Return [x, y] of the center of cell containing provided text 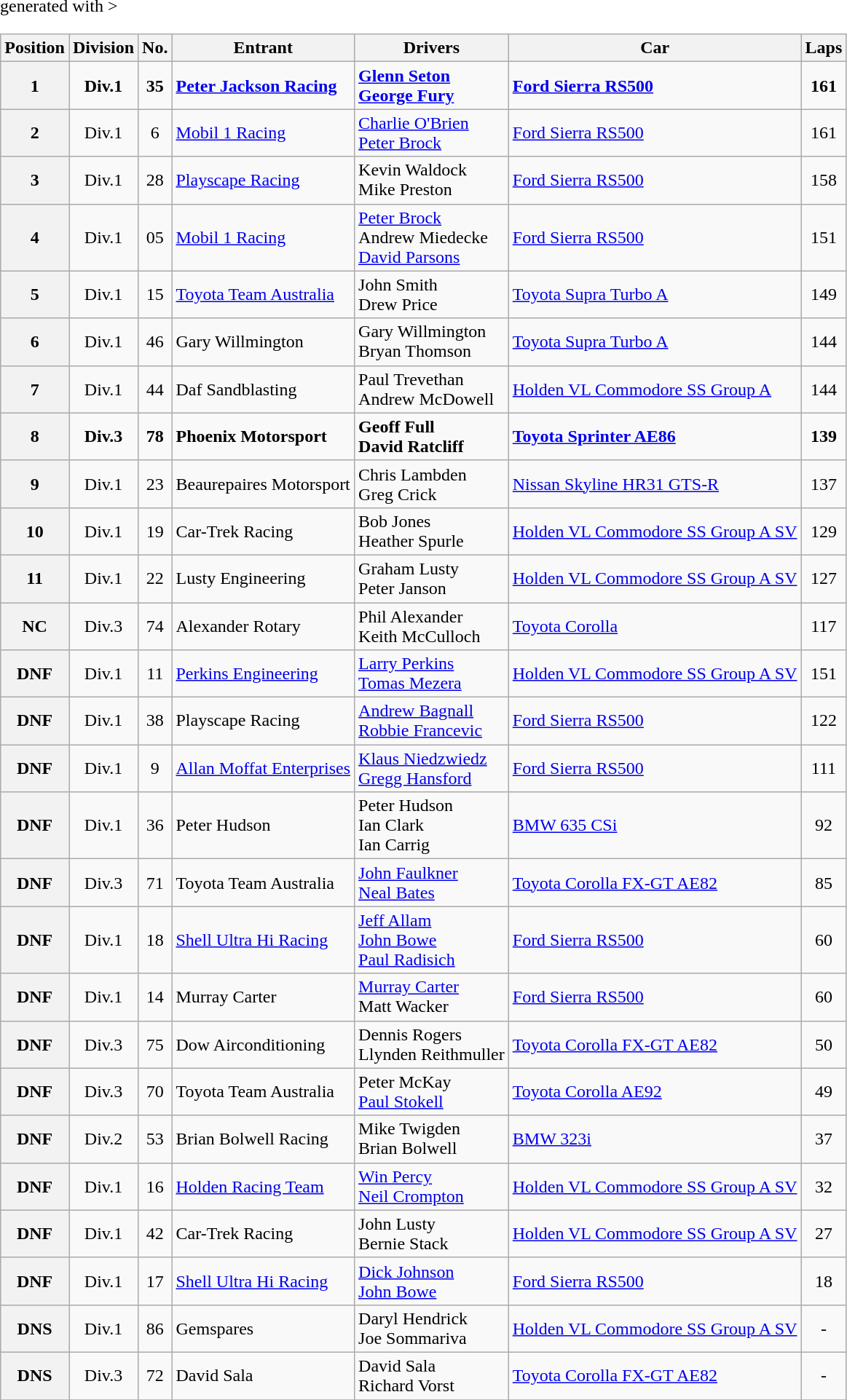
122 [824, 721]
Gary Willmington Bryan Thomson [432, 342]
50 [824, 1044]
Beaurepaires Motorsport [264, 483]
71 [155, 882]
05 [155, 237]
Murray Carter Matt Wacker [432, 997]
10 [35, 531]
Kevin Waldock Mike Preston [432, 181]
BMW 635 CSi [655, 826]
NC [35, 626]
Mike Twigden Brian Bolwell [432, 1139]
Allan Moffat Enterprises [264, 769]
John Faulkner Neal Bates [432, 882]
28 [155, 181]
49 [824, 1092]
Drivers [432, 48]
111 [824, 769]
Chris Lambden Greg Crick [432, 483]
7 [35, 389]
17 [155, 1281]
Peter Jackson Racing [264, 86]
38 [155, 721]
Peter Brock Andrew Miedecke David Parsons [432, 237]
Phoenix Motorsport [264, 437]
Holden VL Commodore SS Group A [655, 389]
149 [824, 294]
Win Percy Neil Crompton [432, 1187]
Gemspares [264, 1328]
David Sala Richard Vorst [432, 1376]
139 [824, 437]
70 [155, 1092]
53 [155, 1139]
Peter Hudson [264, 826]
137 [824, 483]
44 [155, 389]
3 [35, 181]
Dow Airconditioning [264, 1044]
Peter Hudson Ian Clark Ian Carrig [432, 826]
74 [155, 626]
42 [155, 1233]
15 [155, 294]
35 [155, 86]
Andrew Bagnall Robbie Francevic [432, 721]
Graham Lusty Peter Janson [432, 578]
Larry Perkins Tomas Mezera [432, 674]
John Lusty Bernie Stack [432, 1233]
5 [35, 294]
Nissan Skyline HR31 GTS-R [655, 483]
4 [35, 237]
Klaus Niedzwiedz Gregg Hansford [432, 769]
BMW 323i [655, 1139]
Holden Racing Team [264, 1187]
19 [155, 531]
Daryl Hendrick Joe Sommariva [432, 1328]
117 [824, 626]
14 [155, 997]
85 [824, 882]
32 [824, 1187]
Paul Trevethan Andrew McDowell [432, 389]
Murray Carter [264, 997]
46 [155, 342]
David Sala [264, 1376]
Dick Johnson John Bowe [432, 1281]
Laps [824, 48]
129 [824, 531]
Toyota Sprinter AE86 [655, 437]
No. [155, 48]
Perkins Engineering [264, 674]
Daf Sandblasting [264, 389]
8 [35, 437]
Division [103, 48]
Toyota Corolla [655, 626]
78 [155, 437]
Charlie O'Brien Peter Brock [432, 133]
Peter McKay Paul Stokell [432, 1092]
Glenn Seton George Fury [432, 86]
23 [155, 483]
Alexander Rotary [264, 626]
36 [155, 826]
Div.2 [103, 1139]
Toyota Corolla AE92 [655, 1092]
37 [824, 1139]
Position [35, 48]
127 [824, 578]
Jeff Allam John Bowe Paul Radisich [432, 940]
Entrant [264, 48]
Geoff Full David Ratcliff [432, 437]
Lusty Engineering [264, 578]
158 [824, 181]
2 [35, 133]
22 [155, 578]
Brian Bolwell Racing [264, 1139]
86 [155, 1328]
John Smith Drew Price [432, 294]
1 [35, 86]
Dennis Rogers Llynden Reithmuller [432, 1044]
Bob Jones Heather Spurle [432, 531]
27 [824, 1233]
Car [655, 48]
Gary Willmington [264, 342]
16 [155, 1187]
75 [155, 1044]
92 [824, 826]
72 [155, 1376]
Phil Alexander Keith McCulloch [432, 626]
